Locate the cell with the specified text and output its [x, y] center coordinate. 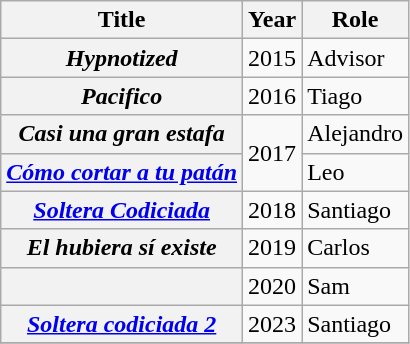
Carlos [356, 248]
Leo [356, 172]
Cómo cortar a tu patán [122, 172]
Soltera codiciada 2 [122, 324]
Title [122, 20]
2016 [272, 96]
Tiago [356, 96]
Casi una gran estafa [122, 134]
Alejandro [356, 134]
Advisor [356, 58]
2018 [272, 210]
Soltera Codiciada [122, 210]
Sam [356, 286]
Pacifico [122, 96]
2017 [272, 153]
Hypnotized [122, 58]
2019 [272, 248]
2020 [272, 286]
Role [356, 20]
Year [272, 20]
2023 [272, 324]
El hubiera sí existe [122, 248]
2015 [272, 58]
